Locate the cell with the specified text and output its [X, Y] center coordinate. 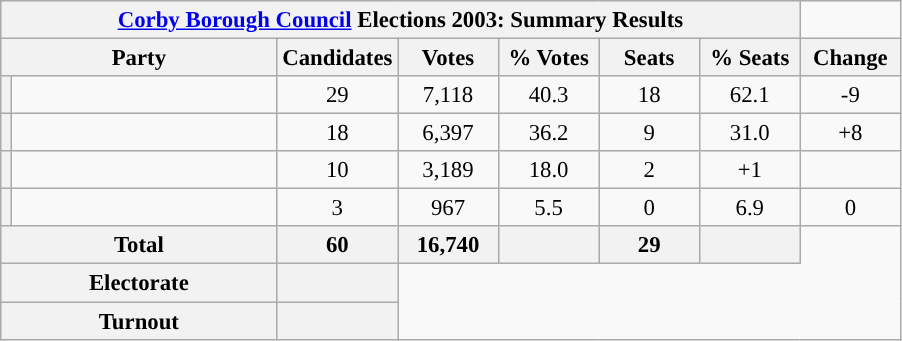
60 [338, 245]
9 [650, 133]
Seats [650, 58]
Party [139, 58]
10 [338, 170]
40.3 [548, 95]
Corby Borough Council Elections 2003: Summary Results [400, 20]
Turnout [139, 321]
36.2 [548, 133]
16,740 [448, 245]
62.1 [750, 95]
% Votes [548, 58]
3 [338, 208]
Electorate [139, 283]
967 [448, 208]
+8 [850, 133]
% Seats [750, 58]
Total [139, 245]
31.0 [750, 133]
7,118 [448, 95]
6.9 [750, 208]
+1 [750, 170]
Votes [448, 58]
Change [850, 58]
18.0 [548, 170]
Candidates [338, 58]
6,397 [448, 133]
-9 [850, 95]
2 [650, 170]
5.5 [548, 208]
3,189 [448, 170]
